Pinpoint the cell where the given text exists, returning its (X, Y) midpoint coordinate. 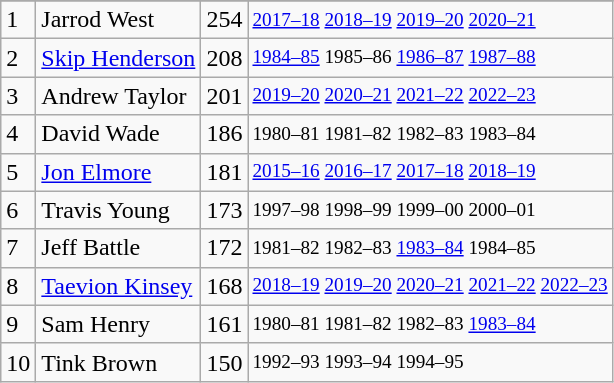
172 (224, 248)
Taevion Kinsey (118, 286)
1981–82 1982–83 1983–84 1984–85 (430, 248)
173 (224, 210)
208 (224, 58)
Jon Elmore (118, 172)
150 (224, 362)
2 (18, 58)
10 (18, 362)
Travis Young (118, 210)
David Wade (118, 134)
1984–85 1985–86 1986–87 1987–88 (430, 58)
3 (18, 96)
1 (18, 20)
Jeff Battle (118, 248)
201 (224, 96)
2018–19 2019–20 2020–21 2021–22 2022–23 (430, 286)
168 (224, 286)
186 (224, 134)
5 (18, 172)
254 (224, 20)
2015–16 2016–17 2017–18 2018–19 (430, 172)
2019–20 2020–21 2021–22 2022–23 (430, 96)
Andrew Taylor (118, 96)
4 (18, 134)
Skip Henderson (118, 58)
161 (224, 324)
Jarrod West (118, 20)
6 (18, 210)
9 (18, 324)
7 (18, 248)
181 (224, 172)
8 (18, 286)
Sam Henry (118, 324)
Tink Brown (118, 362)
1992–93 1993–94 1994–95 (430, 362)
2017–18 2018–19 2019–20 2020–21 (430, 20)
1997–98 1998–99 1999–00 2000–01 (430, 210)
